Return the (x, y) coordinate for the center point of the cell that contains the specified text.  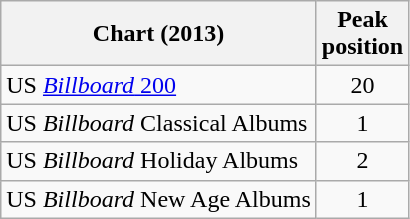
2 (362, 161)
20 (362, 85)
Peakposition (362, 34)
US Billboard Holiday Albums (159, 161)
US Billboard New Age Albums (159, 199)
Chart (2013) (159, 34)
US Billboard Classical Albums (159, 123)
US Billboard 200 (159, 85)
